Pinpoint the cell where the given text exists, returning its (X, Y) midpoint coordinate. 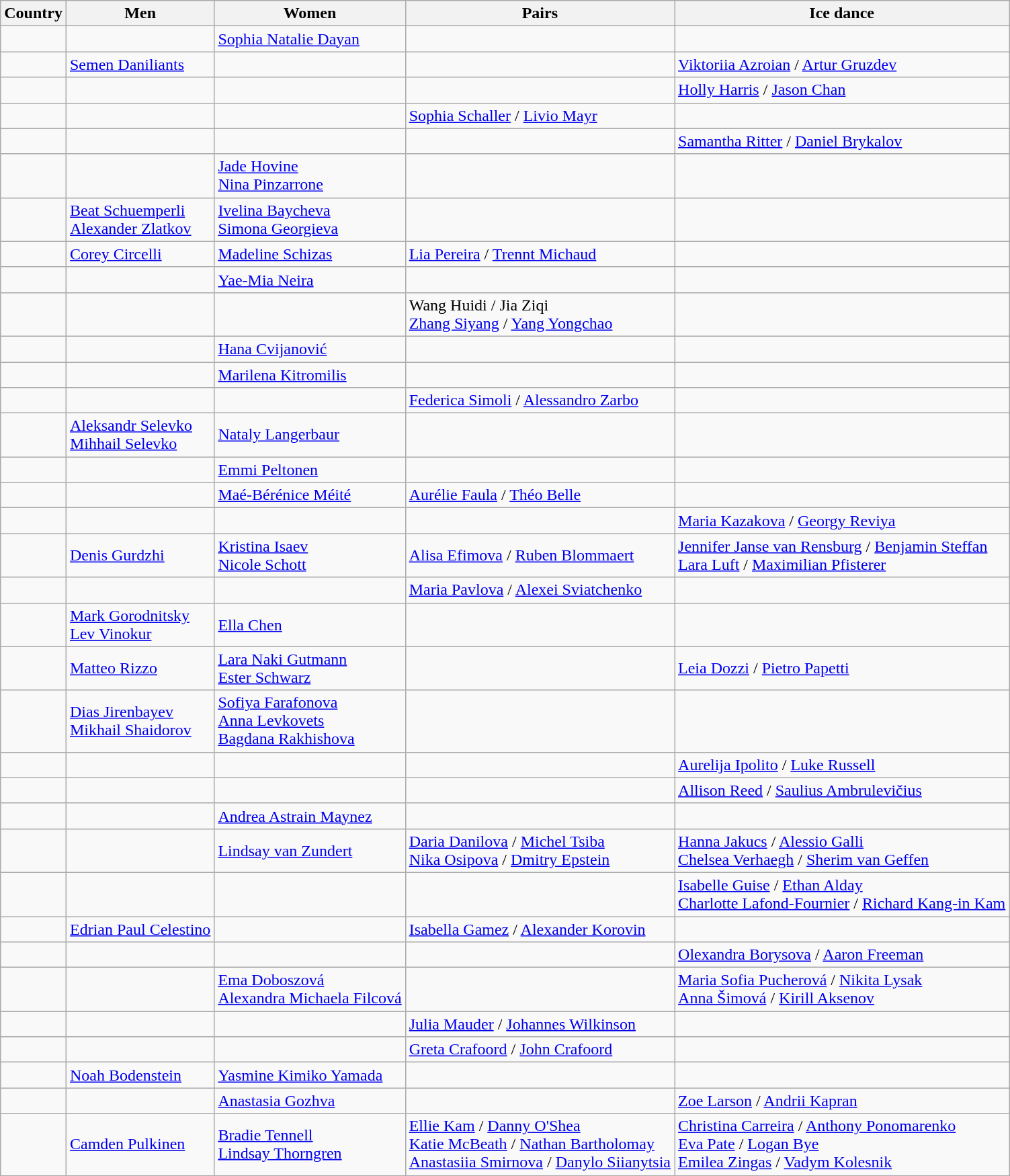
Julia Mauder / Johannes Wilkinson (540, 1024)
Maé-Bérénice Méité (310, 495)
Dias Jirenbayev Mikhail Shaidorov (140, 721)
Ellie Kam / Danny O'Shea Katie McBeath / Nathan Bartholomay Anastasiia Smirnova / Danylo Siianytsia (540, 1144)
Daria Danilova / Michel Tsiba Nika Osipova / Dmitry Epstein (540, 851)
Lia Pereira / Trennt Michaud (540, 254)
Jennifer Janse van Rensburg / Benjamin Steffan Lara Luft / Maximilian Pfisterer (842, 555)
Aleksandr Selevko Mihhail Selevko (140, 435)
Mark Gorodnitsky Lev Vinokur (140, 625)
Andrea Astrain Maynez (310, 816)
Corey Circelli (140, 254)
Semen Daniliants (140, 65)
Lindsay van Zundert (310, 851)
Aurelija Ipolito / Luke Russell (842, 765)
Bradie Tennell Lindsay Thorngren (310, 1144)
Lara Naki Gutmann Ester Schwarz (310, 668)
Olexandra Borysova / Aaron Freeman (842, 955)
Hanna Jakucs / Alessio Galli Chelsea Verhaegh / Sherim van Geffen (842, 851)
Leia Dozzi / Pietro Papetti (842, 668)
Men (140, 13)
Greta Crafoord / John Crafoord (540, 1050)
Nataly Langerbaur (310, 435)
Emmi Peltonen (310, 470)
Yae-Mia Neira (310, 280)
Alisa Efimova / Ruben Blommaert (540, 555)
Holly Harris / Jason Chan (842, 90)
Sophia Schaller / Livio Mayr (540, 116)
Ice dance (842, 13)
Ivelina Baycheva Simona Georgieva (310, 219)
Ema Doboszová Alexandra Michaela Filcová (310, 989)
Madeline Schizas (310, 254)
Aurélie Faula / Théo Belle (540, 495)
Maria Pavlova / Alexei Sviatchenko (540, 590)
Sophia Natalie Dayan (310, 39)
Isabella Gamez / Alexander Korovin (540, 929)
Anastasia Gozhva (310, 1101)
Ella Chen (310, 625)
Denis Gurdzhi (140, 555)
Maria Sofia Pucherová / Nikita Lysak Anna Šimová / Kirill Aksenov (842, 989)
Isabelle Guise / Ethan Alday Charlotte Lafond-Fournier / Richard Kang-in Kam (842, 894)
Yasmine Kimiko Yamada (310, 1075)
Federica Simoli / Alessandro Zarbo (540, 401)
Camden Pulkinen (140, 1144)
Maria Kazakova / Georgy Reviya (842, 521)
Noah Bodenstein (140, 1075)
Hana Cvijanović (310, 349)
Jade Hovine Nina Pinzarrone (310, 176)
Wang Huidi / Jia Ziqi Zhang Siyang / Yang Yongchao (540, 314)
Sofiya Farafonova Anna Levkovets Bagdana Rakhishova (310, 721)
Country (34, 13)
Pairs (540, 13)
Matteo Rizzo (140, 668)
Allison Reed / Saulius Ambrulevičius (842, 790)
Zoe Larson / Andrii Kapran (842, 1101)
Edrian Paul Celestino (140, 929)
Viktoriia Azroian / Artur Gruzdev (842, 65)
Kristina Isaev Nicole Schott (310, 555)
Christina Carreira / Anthony Ponomarenko Eva Pate / Logan Bye Emilea Zingas / Vadym Kolesnik (842, 1144)
Beat Schuemperli Alexander Zlatkov (140, 219)
Samantha Ritter / Daniel Brykalov (842, 141)
Marilena Kitromilis (310, 374)
Women (310, 13)
